Return the (x, y) coordinate for the center point of the cell that contains the specified text.  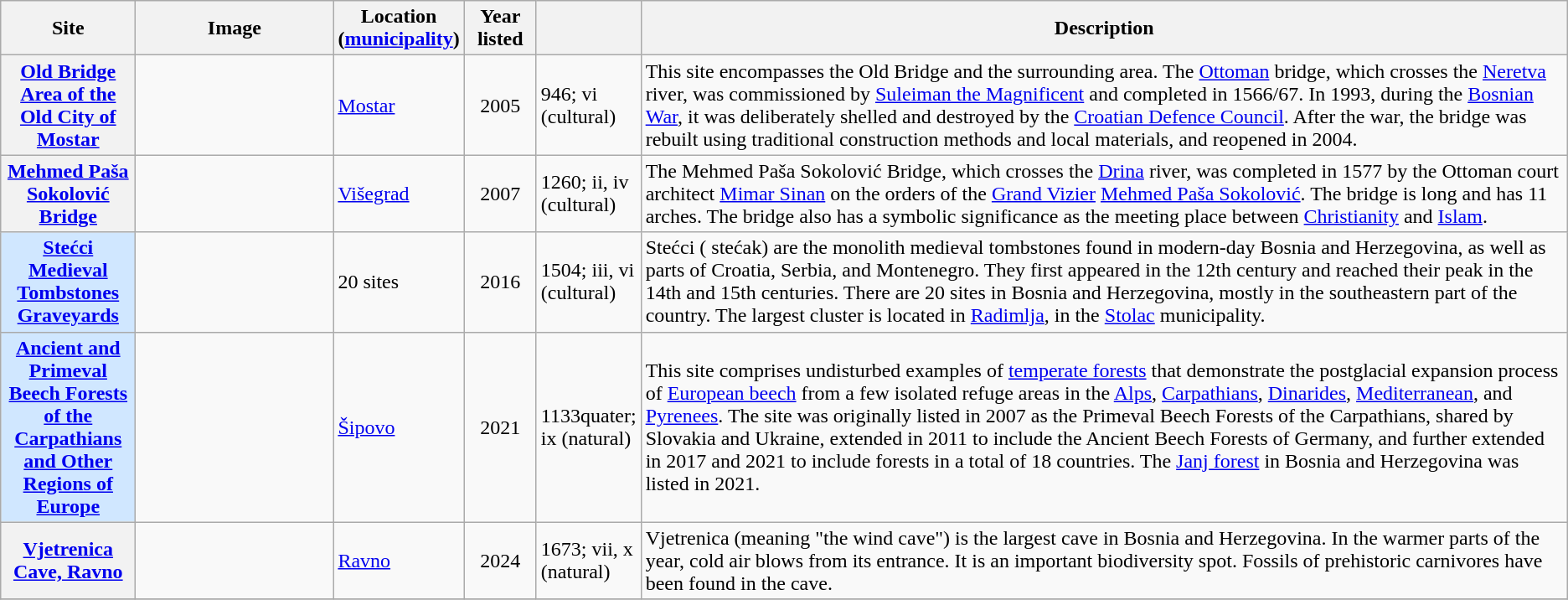
Image (235, 28)
2021 (500, 427)
Mehmed Paša Sokolović Bridge (69, 194)
2024 (500, 561)
2005 (500, 106)
1260; ii, iv (cultural) (588, 194)
2016 (500, 282)
Old Bridge Area of the Old City of Mostar (69, 106)
Ancient and Primeval Beech Forests of the Carpathians and Other Regions of Europe (69, 427)
Stećci Medieval Tombstones Graveyards (69, 282)
Year listed (500, 28)
Site (69, 28)
20 sites (399, 282)
Šipovo (399, 427)
1673; vii, x (natural) (588, 561)
Višegrad (399, 194)
1504; iii, vi (cultural) (588, 282)
Ravno (399, 561)
946; vi (cultural) (588, 106)
Description (1104, 28)
Mostar (399, 106)
2007 (500, 194)
Vjetrenica Cave, Ravno (69, 561)
Location (municipality) (399, 28)
1133quater; ix (natural) (588, 427)
